Extract the [X, Y] coordinate from the center of the cell holding the provided text.  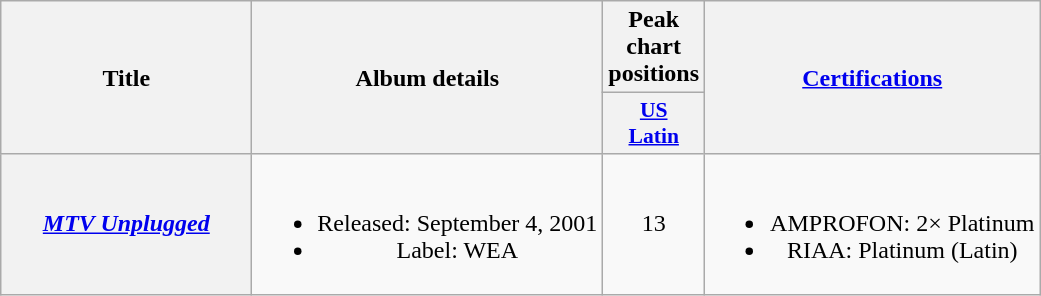
MTV Unplugged [126, 224]
Album details [428, 78]
Released: September 4, 2001Label: WEA [428, 224]
Peak chart positions [654, 47]
AMPROFON: 2× PlatinumRIAA: Platinum (Latin) [872, 224]
USLatin [654, 124]
Title [126, 78]
13 [654, 224]
Certifications [872, 78]
